Locate the cell with the specified text and output its [x, y] center coordinate. 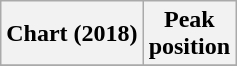
Peakposition [189, 34]
Chart (2018) [72, 34]
